Output the [x, y] coordinate of the center of the cell containing the given text.  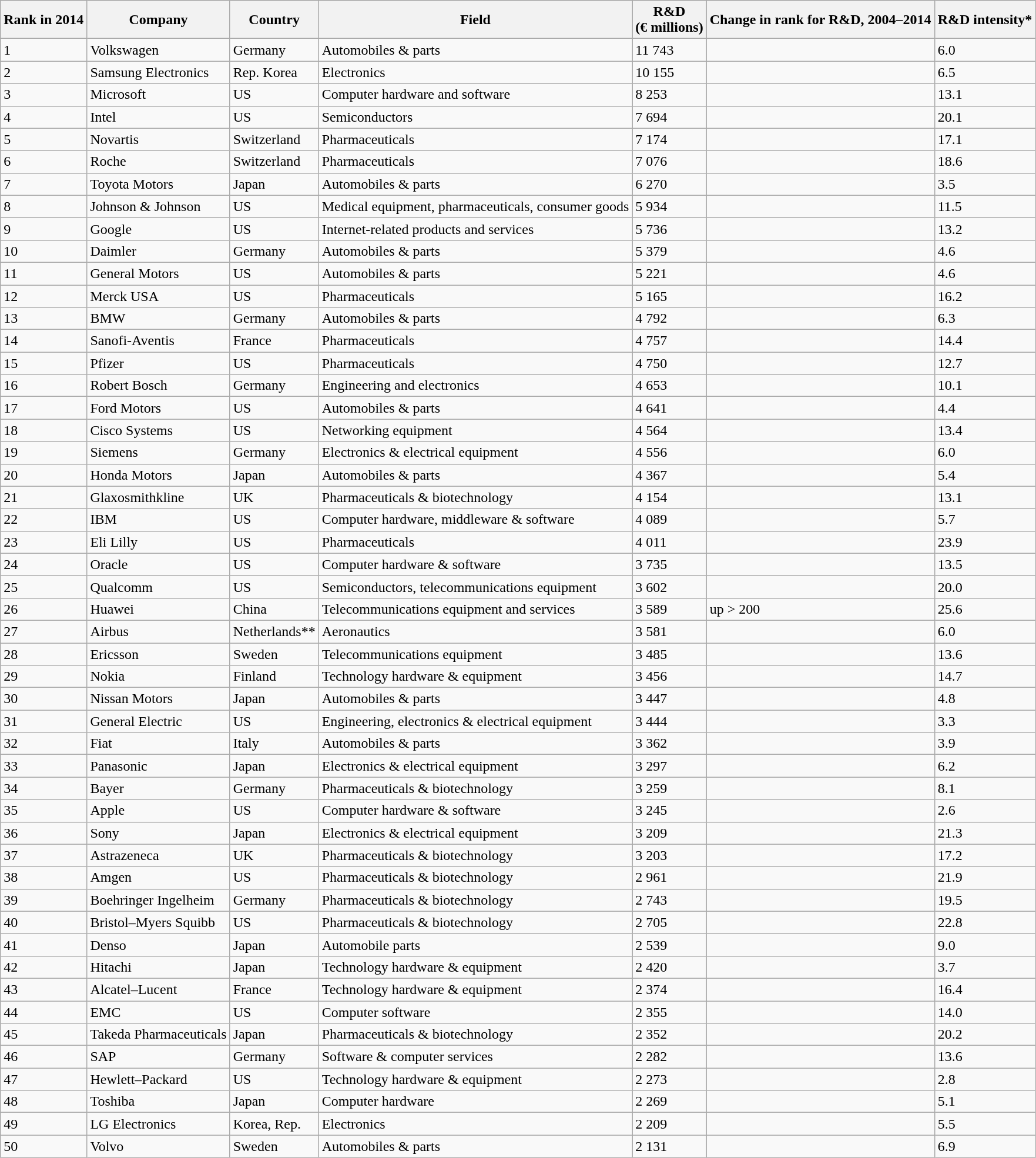
2 [43, 72]
5 379 [669, 251]
8.1 [985, 788]
47 [43, 1079]
2 209 [669, 1124]
2 131 [669, 1146]
30 [43, 699]
28 [43, 654]
Company [159, 20]
BMW [159, 319]
17.1 [985, 139]
15 [43, 363]
Country [274, 20]
2 961 [669, 878]
26 [43, 609]
Microsoft [159, 95]
Change in rank for R&D, 2004–2014 [820, 20]
27 [43, 631]
Apple [159, 811]
Glaxosmithkline [159, 497]
4 [43, 117]
Automobile parts [475, 945]
16 [43, 386]
10.1 [985, 386]
17.2 [985, 855]
Pfizer [159, 363]
2 355 [669, 1012]
25.6 [985, 609]
Takeda Pharmaceuticals [159, 1035]
24 [43, 564]
Novartis [159, 139]
Engineering, electronics & electrical equipment [475, 721]
5.1 [985, 1102]
22 [43, 520]
2 374 [669, 989]
Boehringer Ingelheim [159, 900]
3 485 [669, 654]
13 [43, 319]
Nissan Motors [159, 699]
Astrazeneca [159, 855]
34 [43, 788]
7 694 [669, 117]
Medical equipment, pharmaceuticals, consumer goods [475, 206]
3.7 [985, 967]
2 282 [669, 1057]
5 221 [669, 273]
2.8 [985, 1079]
5.7 [985, 520]
Johnson & Johnson [159, 206]
General Motors [159, 273]
29 [43, 677]
4 641 [669, 408]
48 [43, 1102]
Sony [159, 833]
3 735 [669, 564]
4 154 [669, 497]
3 362 [669, 744]
11 [43, 273]
9 [43, 229]
Robert Bosch [159, 386]
IBM [159, 520]
Cisco Systems [159, 430]
3 589 [669, 609]
3 297 [669, 766]
Rep. Korea [274, 72]
5 736 [669, 229]
General Electric [159, 721]
23 [43, 542]
46 [43, 1057]
7 076 [669, 162]
20.0 [985, 587]
Honda Motors [159, 475]
3 203 [669, 855]
LG Electronics [159, 1124]
19 [43, 453]
Ford Motors [159, 408]
49 [43, 1124]
Ericsson [159, 654]
2.6 [985, 811]
37 [43, 855]
Netherlands** [274, 631]
14 [43, 341]
3 447 [669, 699]
4 564 [669, 430]
3 602 [669, 587]
13.2 [985, 229]
3.9 [985, 744]
13.4 [985, 430]
up > 200 [820, 609]
Computer software [475, 1012]
Oracle [159, 564]
6.9 [985, 1146]
Qualcomm [159, 587]
8 [43, 206]
Finland [274, 677]
5 165 [669, 296]
Bayer [159, 788]
Internet-related products and services [475, 229]
6.5 [985, 72]
R&D intensity* [985, 20]
Eli Lilly [159, 542]
Bristol–Myers Squibb [159, 922]
10 [43, 251]
4 011 [669, 542]
Semiconductors [475, 117]
3 209 [669, 833]
38 [43, 878]
3 [43, 95]
6 [43, 162]
2 352 [669, 1035]
10 155 [669, 72]
42 [43, 967]
36 [43, 833]
50 [43, 1146]
Roche [159, 162]
Sanofi-Aventis [159, 341]
4 792 [669, 319]
35 [43, 811]
45 [43, 1035]
Software & computer services [475, 1057]
Intel [159, 117]
18 [43, 430]
20.1 [985, 117]
11.5 [985, 206]
4 757 [669, 341]
17 [43, 408]
Huawei [159, 609]
13.5 [985, 564]
Hewlett–Packard [159, 1079]
Semiconductors, telecommunications equipment [475, 587]
China [274, 609]
Computer hardware [475, 1102]
Aeronautics [475, 631]
2 269 [669, 1102]
6.3 [985, 319]
Merck USA [159, 296]
16.4 [985, 989]
40 [43, 922]
5.5 [985, 1124]
Telecommunications equipment [475, 654]
21.9 [985, 878]
44 [43, 1012]
Volvo [159, 1146]
3 259 [669, 788]
Daimler [159, 251]
Airbus [159, 631]
12.7 [985, 363]
39 [43, 900]
20.2 [985, 1035]
3 456 [669, 677]
12 [43, 296]
Siemens [159, 453]
14.7 [985, 677]
Korea, Rep. [274, 1124]
Toyota Motors [159, 184]
4 367 [669, 475]
21.3 [985, 833]
Amgen [159, 878]
5 934 [669, 206]
Fiat [159, 744]
3 444 [669, 721]
Rank in 2014 [43, 20]
25 [43, 587]
7 [43, 184]
Volkswagen [159, 50]
7 174 [669, 139]
Google [159, 229]
Telecommunications equipment and services [475, 609]
2 273 [669, 1079]
22.8 [985, 922]
Computer hardware and software [475, 95]
2 743 [669, 900]
33 [43, 766]
Alcatel–Lucent [159, 989]
Italy [274, 744]
14.0 [985, 1012]
9.0 [985, 945]
18.6 [985, 162]
4 750 [669, 363]
R&D(€ millions) [669, 20]
3.5 [985, 184]
32 [43, 744]
4.4 [985, 408]
Field [475, 20]
41 [43, 945]
Engineering and electronics [475, 386]
19.5 [985, 900]
3 245 [669, 811]
31 [43, 721]
20 [43, 475]
5.4 [985, 475]
8 253 [669, 95]
14.4 [985, 341]
Panasonic [159, 766]
4 653 [669, 386]
Nokia [159, 677]
6.2 [985, 766]
Samsung Electronics [159, 72]
Computer hardware, middleware & software [475, 520]
SAP [159, 1057]
6 270 [669, 184]
2 705 [669, 922]
4 556 [669, 453]
EMC [159, 1012]
Hitachi [159, 967]
43 [43, 989]
23.9 [985, 542]
21 [43, 497]
5 [43, 139]
1 [43, 50]
Networking equipment [475, 430]
16.2 [985, 296]
3 581 [669, 631]
11 743 [669, 50]
Denso [159, 945]
3.3 [985, 721]
4.8 [985, 699]
Toshiba [159, 1102]
2 539 [669, 945]
2 420 [669, 967]
4 089 [669, 520]
